Capture the cell that displays the provided text and extract its (X, Y) central coordinate. 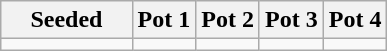
Pot 1 (164, 20)
Pot 2 (228, 20)
Pot 4 (355, 20)
Pot 3 (291, 20)
Seeded (66, 20)
